From the cell containing the given text, extract its center point as (X, Y) coordinate. 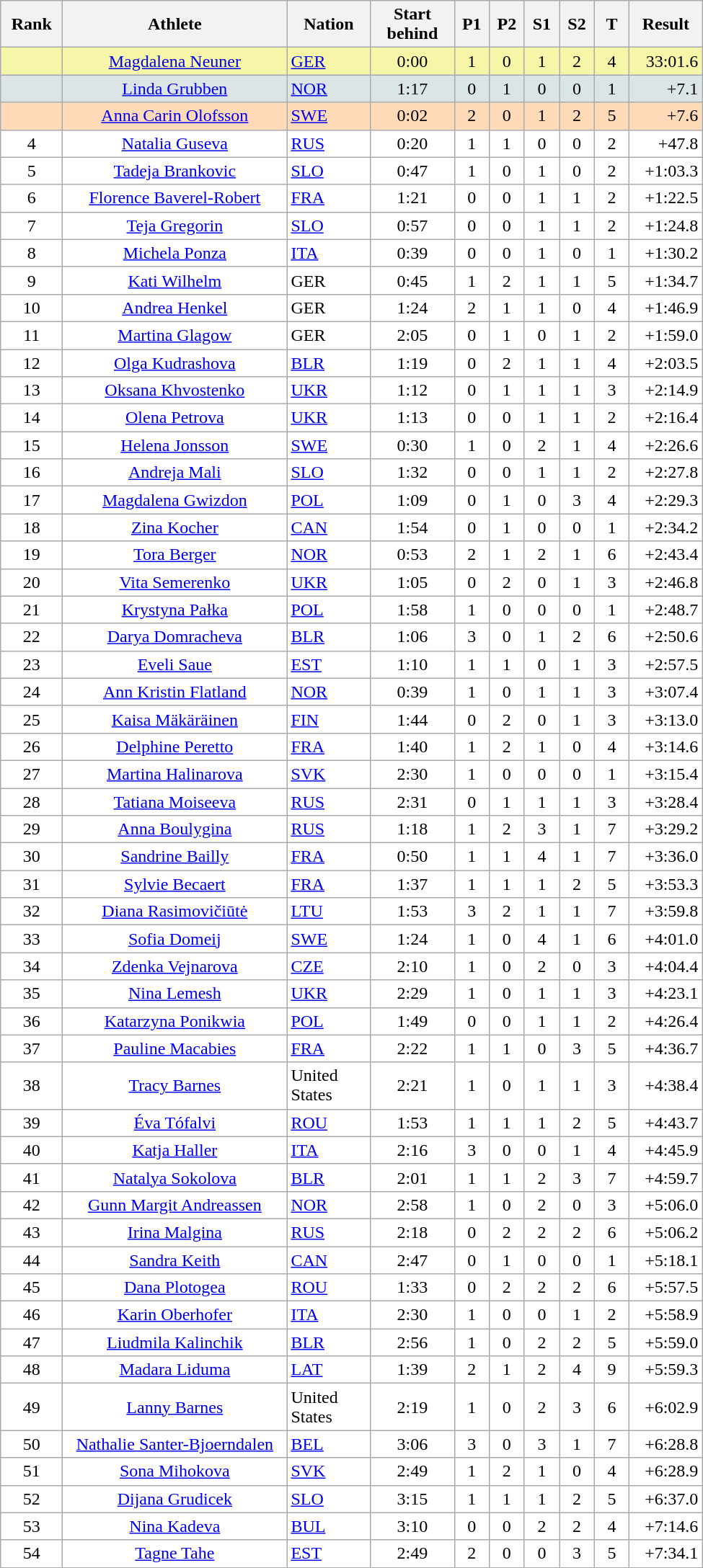
LTU (329, 912)
13 (32, 391)
1:54 (412, 527)
42 (32, 1205)
1:05 (412, 582)
+2:26.6 (666, 445)
Martina Halinarova (174, 774)
BEL (329, 1444)
Anna Carin Olofsson (174, 116)
+4:45.9 (666, 1150)
Nathalie Santer-Bjoerndalen (174, 1444)
+5:58.9 (666, 1315)
+2:14.9 (666, 391)
Andreja Mali (174, 473)
Florence Baverel-Robert (174, 198)
+4:43.7 (666, 1123)
Krystyna Pałka (174, 610)
S1 (542, 24)
1:33 (412, 1288)
+2:16.4 (666, 418)
P2 (508, 24)
43 (32, 1232)
52 (32, 1499)
+5:06.0 (666, 1205)
+2:50.6 (666, 637)
Dana Plotogea (174, 1288)
0:20 (412, 143)
2:16 (412, 1150)
+3:29.2 (666, 829)
Gunn Margit Andreassen (174, 1205)
1:44 (412, 719)
Zina Kocher (174, 527)
Kaisa Mäkäräinen (174, 719)
+7:14.6 (666, 1526)
Tatiana Moiseeva (174, 802)
Sandra Keith (174, 1260)
2:01 (412, 1177)
1:40 (412, 747)
Vita Semerenko (174, 582)
18 (32, 527)
Éva Tófalvi (174, 1123)
+6:02.9 (666, 1407)
+7.6 (666, 116)
+3:07.4 (666, 692)
20 (32, 582)
3:10 (412, 1526)
Martina Glagow (174, 335)
47 (32, 1342)
+2:48.7 (666, 610)
1:21 (412, 198)
1:19 (412, 362)
1:37 (412, 884)
2:18 (412, 1232)
Helena Jonsson (174, 445)
1:18 (412, 829)
36 (32, 1021)
2:58 (412, 1205)
1:06 (412, 637)
T (611, 24)
Anna Boulygina (174, 829)
Oksana Khvostenko (174, 391)
+5:06.2 (666, 1232)
Teja Gregorin (174, 226)
34 (32, 966)
+3:53.3 (666, 884)
8 (32, 253)
11 (32, 335)
2:56 (412, 1342)
+1:34.7 (666, 280)
Liudmila Kalinchik (174, 1342)
+5:57.5 (666, 1288)
Tadeja Brankovic (174, 171)
39 (32, 1123)
Start behind (412, 24)
1:09 (412, 500)
Irina Malgina (174, 1232)
+1:46.9 (666, 308)
Sofia Domeij (174, 939)
14 (32, 418)
+2:43.4 (666, 555)
12 (32, 362)
16 (32, 473)
2:29 (412, 994)
+6:28.8 (666, 1444)
Diana Rasimovičiūtė (174, 912)
+3:13.0 (666, 719)
Sylvie Becaert (174, 884)
+4:38.4 (666, 1085)
Nation (329, 24)
25 (32, 719)
48 (32, 1370)
33 (32, 939)
+7.1 (666, 89)
Darya Domracheva (174, 637)
Tora Berger (174, 555)
45 (32, 1288)
+3:36.0 (666, 857)
54 (32, 1554)
+1:03.3 (666, 171)
30 (32, 857)
10 (32, 308)
+7:34.1 (666, 1554)
0:02 (412, 116)
35 (32, 994)
Katja Haller (174, 1150)
1:10 (412, 664)
1:12 (412, 391)
+1:24.8 (666, 226)
+3:15.4 (666, 774)
37 (32, 1048)
Katarzyna Ponikwia (174, 1021)
LAT (329, 1370)
27 (32, 774)
Pauline Macabies (174, 1048)
+4:23.1 (666, 994)
0:30 (412, 445)
+3:28.4 (666, 802)
Eveli Saue (174, 664)
1:13 (412, 418)
Olga Kudrashova (174, 362)
Athlete (174, 24)
40 (32, 1150)
49 (32, 1407)
2:47 (412, 1260)
28 (32, 802)
+4:36.7 (666, 1048)
0:50 (412, 857)
Tracy Barnes (174, 1085)
Ann Kristin Flatland (174, 692)
Dijana Grudicek (174, 1499)
Michela Ponza (174, 253)
+5:59.3 (666, 1370)
+1:59.0 (666, 335)
44 (32, 1260)
23 (32, 664)
24 (32, 692)
2:22 (412, 1048)
2:19 (412, 1407)
26 (32, 747)
+2:34.2 (666, 527)
38 (32, 1085)
+4:59.7 (666, 1177)
15 (32, 445)
1:32 (412, 473)
Magdalena Neuner (174, 61)
+4:04.4 (666, 966)
FIN (329, 719)
+2:46.8 (666, 582)
Sona Mihokova (174, 1471)
53 (32, 1526)
Result (666, 24)
Rank (32, 24)
Natalya Sokolova (174, 1177)
Delphine Peretto (174, 747)
1:17 (412, 89)
+5:18.1 (666, 1260)
17 (32, 500)
0:53 (412, 555)
2:21 (412, 1085)
2:31 (412, 802)
29 (32, 829)
Lanny Barnes (174, 1407)
1:39 (412, 1370)
Olena Petrova (174, 418)
33:01.6 (666, 61)
+3:14.6 (666, 747)
Sandrine Bailly (174, 857)
P1 (472, 24)
Nina Lemesh (174, 994)
Andrea Henkel (174, 308)
22 (32, 637)
Karin Oberhofer (174, 1315)
21 (32, 610)
+5:59.0 (666, 1342)
+47.8 (666, 143)
32 (32, 912)
Kati Wilhelm (174, 280)
S2 (577, 24)
+2:03.5 (666, 362)
+3:59.8 (666, 912)
+6:37.0 (666, 1499)
50 (32, 1444)
+1:22.5 (666, 198)
46 (32, 1315)
+2:29.3 (666, 500)
Madara Liduma (174, 1370)
0:45 (412, 280)
Natalia Guseva (174, 143)
+4:26.4 (666, 1021)
Linda Grubben (174, 89)
BUL (329, 1526)
2:05 (412, 335)
0:00 (412, 61)
+2:57.5 (666, 664)
0:57 (412, 226)
0:47 (412, 171)
+1:30.2 (666, 253)
+4:01.0 (666, 939)
31 (32, 884)
Zdenka Vejnarova (174, 966)
Magdalena Gwizdon (174, 500)
41 (32, 1177)
Nina Kadeva (174, 1526)
51 (32, 1471)
1:58 (412, 610)
+2:27.8 (666, 473)
3:06 (412, 1444)
+6:28.9 (666, 1471)
Tagne Tahe (174, 1554)
3:15 (412, 1499)
CZE (329, 966)
2:10 (412, 966)
19 (32, 555)
1:49 (412, 1021)
